Locate the cell with the specified text and output its [X, Y] center coordinate. 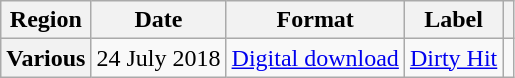
Date [158, 20]
Region [46, 20]
24 July 2018 [158, 58]
Label [453, 20]
Dirty Hit [453, 58]
Digital download [315, 58]
Various [46, 58]
Format [315, 20]
